Scan for the cell matching the given text and deliver its [X, Y] coordinate at center. 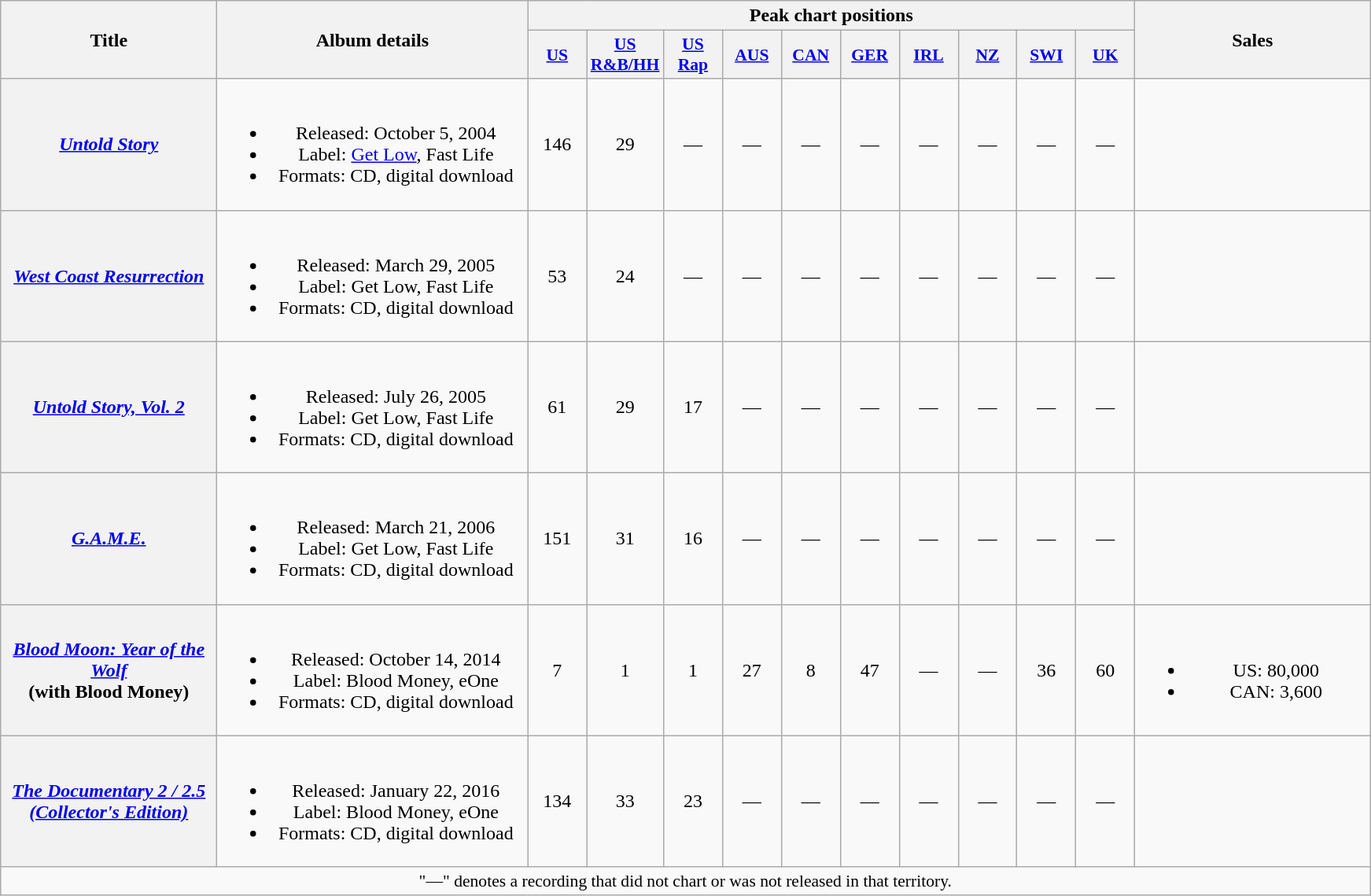
33 [625, 801]
31 [625, 538]
Untold Story [109, 145]
G.A.M.E. [109, 538]
Released: March 21, 2006Label: Get Low, Fast LifeFormats: CD, digital download [373, 538]
151 [557, 538]
61 [557, 407]
AUS [752, 55]
7 [557, 670]
47 [870, 670]
Sales [1252, 39]
Released: March 29, 2005Label: Get Low, Fast LifeFormats: CD, digital download [373, 275]
146 [557, 145]
Released: October 14, 2014Label: Blood Money, eOneFormats: CD, digital download [373, 670]
US [557, 55]
USR&B/HH [625, 55]
GER [870, 55]
23 [692, 801]
24 [625, 275]
Untold Story, Vol. 2 [109, 407]
The Documentary 2 / 2.5 (Collector's Edition) [109, 801]
NZ [988, 55]
134 [557, 801]
IRL [928, 55]
Album details [373, 39]
SWI [1046, 55]
Blood Moon: Year of the Wolf(with Blood Money) [109, 670]
36 [1046, 670]
CAN [810, 55]
Released: January 22, 2016Label: Blood Money, eOneFormats: CD, digital download [373, 801]
US: 80,000CAN: 3,600 [1252, 670]
16 [692, 538]
17 [692, 407]
60 [1106, 670]
Title [109, 39]
Released: October 5, 2004Label: Get Low, Fast LifeFormats: CD, digital download [373, 145]
Released: July 26, 2005Label: Get Low, Fast LifeFormats: CD, digital download [373, 407]
West Coast Resurrection [109, 275]
UK [1106, 55]
"—" denotes a recording that did not chart or was not released in that territory. [686, 881]
27 [752, 670]
8 [810, 670]
USRap [692, 55]
Peak chart positions [831, 16]
53 [557, 275]
